Return [X, Y] of the center of cell containing provided text 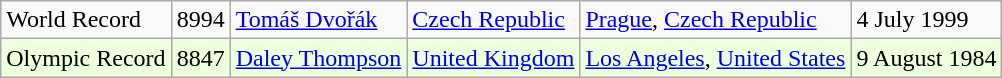
World Record [86, 20]
United Kingdom [494, 58]
Prague, Czech Republic [716, 20]
8847 [200, 58]
Tomáš Dvořák [318, 20]
4 July 1999 [926, 20]
Daley Thompson [318, 58]
Olympic Record [86, 58]
Czech Republic [494, 20]
8994 [200, 20]
Los Angeles, United States [716, 58]
9 August 1984 [926, 58]
